Return [X, Y] of the center of cell containing provided text 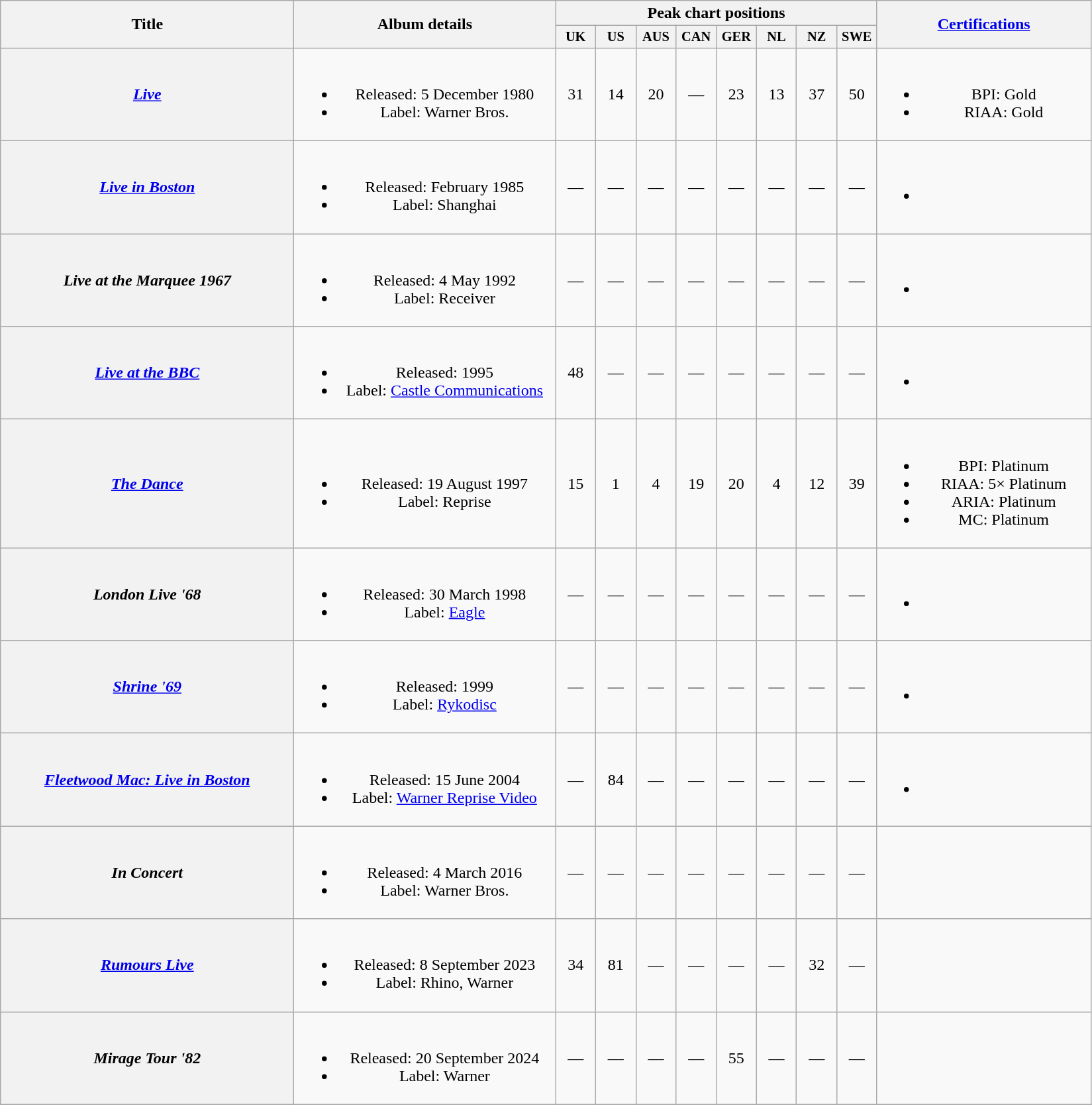
London Live '68 [147, 594]
Title [147, 25]
39 [857, 484]
1 [616, 484]
Live in Boston [147, 187]
Rumours Live [147, 965]
GER [736, 37]
Live [147, 94]
Album details [425, 25]
US [616, 37]
Fleetwood Mac: Live in Boston [147, 780]
Released: 19 August 1997Label: Reprise [425, 484]
48 [576, 373]
34 [576, 965]
12 [817, 484]
32 [817, 965]
Released: 8 September 2023Label: Rhino, Warner [425, 965]
Released: 4 May 1992Label: Receiver [425, 280]
UK [576, 37]
SWE [857, 37]
31 [576, 94]
Mirage Tour '82 [147, 1058]
Released: 1999Label: Rykodisc [425, 687]
Released: February 1985Label: Shanghai [425, 187]
19 [697, 484]
CAN [697, 37]
Certifications [984, 25]
Live at the BBC [147, 373]
50 [857, 94]
55 [736, 1058]
14 [616, 94]
15 [576, 484]
13 [776, 94]
NL [776, 37]
Shrine '69 [147, 687]
23 [736, 94]
BPI: PlatinumRIAA: 5× PlatinumARIA: PlatinumMC: Platinum [984, 484]
Released: 15 June 2004Label: Warner Reprise Video [425, 780]
BPI: GoldRIAA: Gold [984, 94]
Live at the Marquee 1967 [147, 280]
AUS [656, 37]
In Concert [147, 872]
Released: 1995Label: Castle Communications [425, 373]
The Dance [147, 484]
84 [616, 780]
NZ [817, 37]
Released: 30 March 1998Label: Eagle [425, 594]
Peak chart positions [717, 13]
37 [817, 94]
81 [616, 965]
Released: 4 March 2016Label: Warner Bros. [425, 872]
Released: 5 December 1980Label: Warner Bros. [425, 94]
Released: 20 September 2024Label: Warner [425, 1058]
